Locate the cell with the specified text and output its (x, y) center coordinate. 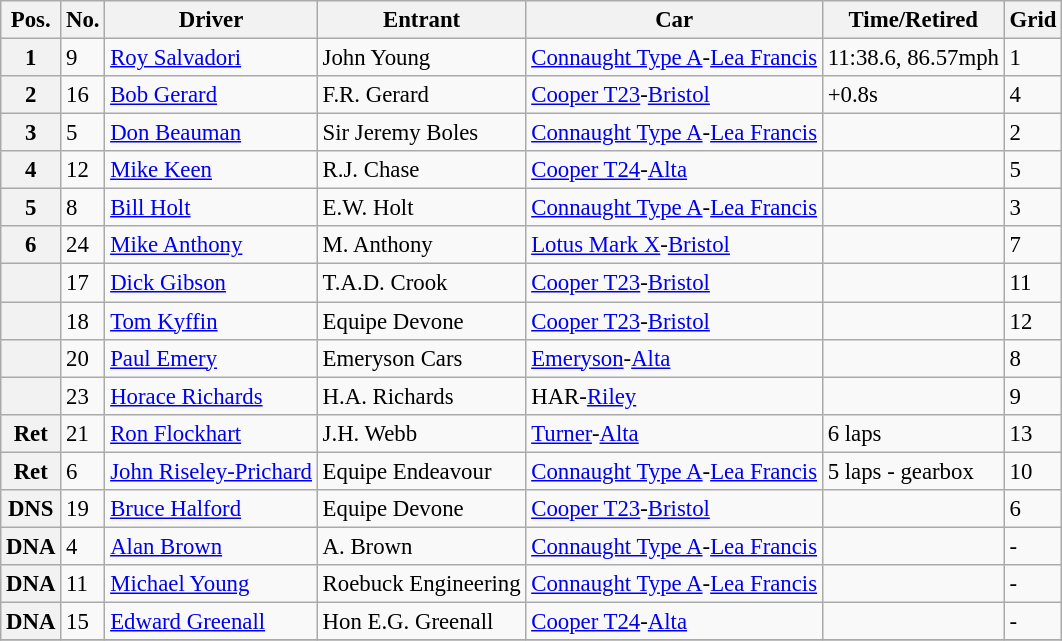
Lotus Mark X-Bristol (674, 245)
18 (83, 321)
Michael Young (211, 584)
Mike Anthony (211, 245)
7 (1032, 245)
Bob Gerard (211, 95)
R.J. Chase (422, 170)
Car (674, 20)
No. (83, 20)
Roy Salvadori (211, 58)
5 laps - gearbox (913, 471)
16 (83, 95)
Ron Flockhart (211, 433)
Mike Keen (211, 170)
11:38.6, 86.57mph (913, 58)
Dick Gibson (211, 283)
15 (83, 621)
F.R. Gerard (422, 95)
Roebuck Engineering (422, 584)
H.A. Richards (422, 396)
Grid (1032, 20)
DNS (31, 509)
23 (83, 396)
Driver (211, 20)
17 (83, 283)
+0.8s (913, 95)
Sir Jeremy Boles (422, 133)
Don Beauman (211, 133)
Pos. (31, 20)
T.A.D. Crook (422, 283)
Alan Brown (211, 546)
Hon E.G. Greenall (422, 621)
Bruce Halford (211, 509)
E.W. Holt (422, 208)
Edward Greenall (211, 621)
6 laps (913, 433)
13 (1032, 433)
Bill Holt (211, 208)
Turner-Alta (674, 433)
Equipe Endeavour (422, 471)
Emeryson Cars (422, 358)
M. Anthony (422, 245)
Horace Richards (211, 396)
Emeryson-Alta (674, 358)
10 (1032, 471)
A. Brown (422, 546)
Entrant (422, 20)
John Young (422, 58)
Time/Retired (913, 20)
21 (83, 433)
Paul Emery (211, 358)
19 (83, 509)
J.H. Webb (422, 433)
HAR-Riley (674, 396)
24 (83, 245)
Tom Kyffin (211, 321)
20 (83, 358)
John Riseley-Prichard (211, 471)
